Return the [x, y] coordinate for the center point of the cell that contains the specified text.  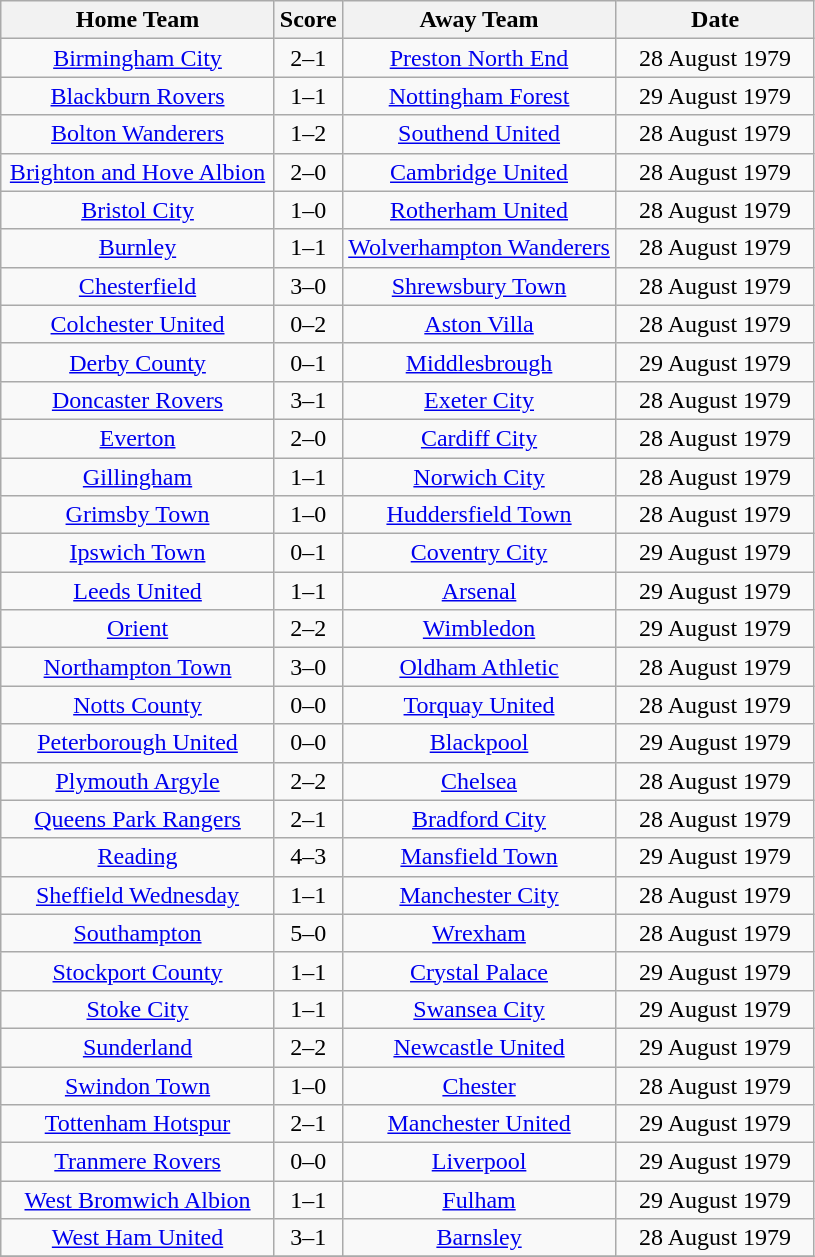
Nottingham Forest [479, 96]
Swansea City [479, 1009]
Aston Villa [479, 324]
Wrexham [479, 933]
Queens Park Rangers [138, 819]
Blackburn Rovers [138, 96]
Bristol City [138, 210]
Manchester City [479, 895]
4–3 [308, 857]
West Bromwich Albion [138, 1200]
Doncaster Rovers [138, 400]
Torquay United [479, 705]
Reading [138, 857]
Southampton [138, 933]
Exeter City [479, 400]
Cardiff City [479, 438]
Peterborough United [138, 743]
Burnley [138, 248]
Oldham Athletic [479, 667]
Manchester United [479, 1124]
5–0 [308, 933]
Northampton Town [138, 667]
Leeds United [138, 591]
Date [716, 20]
Bolton Wanderers [138, 134]
Norwich City [479, 477]
Middlesbrough [479, 362]
Wolverhampton Wanderers [479, 248]
0–2 [308, 324]
Stoke City [138, 1009]
Newcastle United [479, 1047]
Swindon Town [138, 1085]
Crystal Palace [479, 971]
Chelsea [479, 781]
1–2 [308, 134]
Bradford City [479, 819]
Chester [479, 1085]
West Ham United [138, 1238]
Wimbledon [479, 629]
Blackpool [479, 743]
Huddersfield Town [479, 515]
Tottenham Hotspur [138, 1124]
Liverpool [479, 1162]
Tranmere Rovers [138, 1162]
Stockport County [138, 971]
Everton [138, 438]
Sheffield Wednesday [138, 895]
Rotherham United [479, 210]
Score [308, 20]
Plymouth Argyle [138, 781]
Shrewsbury Town [479, 286]
Notts County [138, 705]
Birmingham City [138, 58]
Home Team [138, 20]
Coventry City [479, 553]
Mansfield Town [479, 857]
Colchester United [138, 324]
Grimsby Town [138, 515]
Ipswich Town [138, 553]
Away Team [479, 20]
Gillingham [138, 477]
Orient [138, 629]
Barnsley [479, 1238]
Southend United [479, 134]
Sunderland [138, 1047]
Cambridge United [479, 172]
Brighton and Hove Albion [138, 172]
Preston North End [479, 58]
Fulham [479, 1200]
Chesterfield [138, 286]
Derby County [138, 362]
Arsenal [479, 591]
